From the cell containing the given text, extract its center point as (x, y) coordinate. 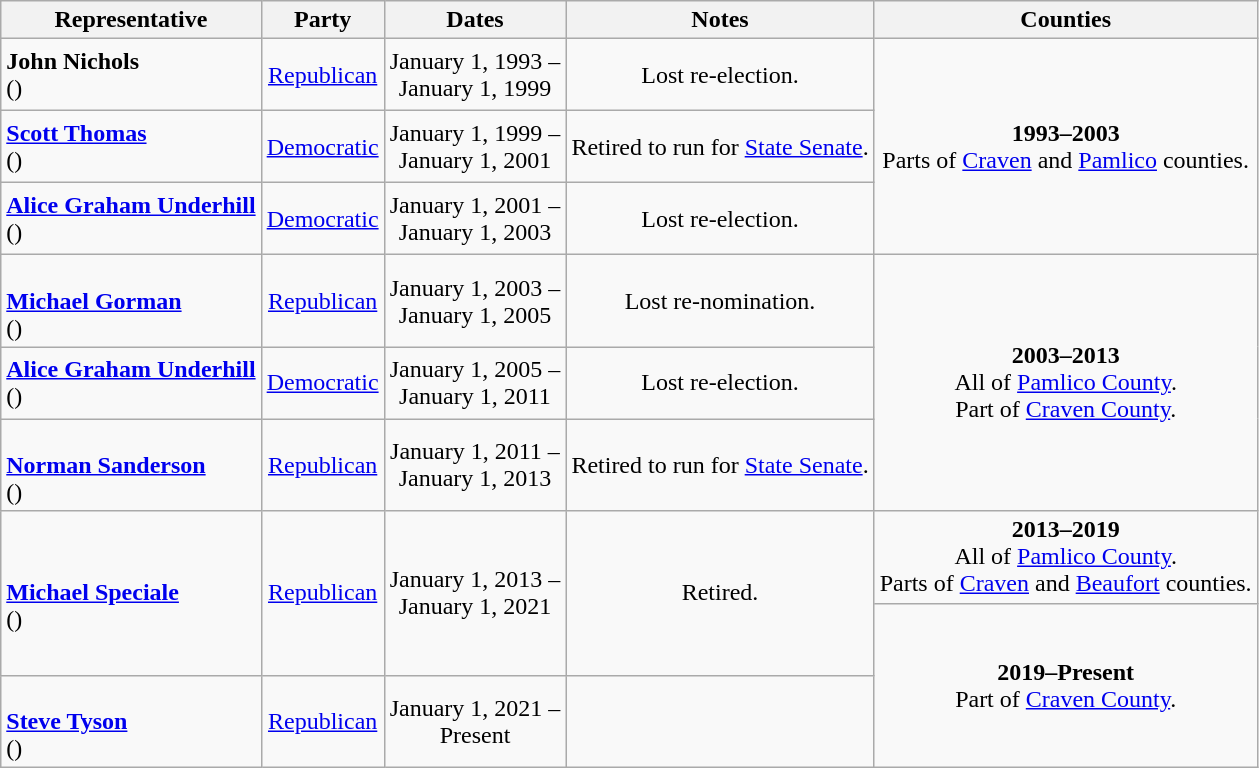
January 1, 1999 – January 1, 2001 (475, 147)
2003–2013 All of Pamlico County. Part of Craven County. (1066, 383)
January 1, 2005 – January 1, 2011 (475, 383)
Counties (1066, 20)
January 1, 2001 – January 1, 2003 (475, 219)
Steve Tyson() (131, 721)
2013–2019 All of Pamlico County. Parts of Craven and Beaufort counties. (1066, 557)
Retired. (720, 593)
Dates (475, 20)
January 1, 1993 – January 1, 1999 (475, 75)
Representative (131, 20)
Scott Thomas() (131, 147)
Notes (720, 20)
Michael Speciale() (131, 593)
January 1, 2013 – January 1, 2021 (475, 593)
January 1, 2011 – January 1, 2013 (475, 465)
Norman Sanderson() (131, 465)
John Nichols() (131, 75)
January 1, 2021 – Present (475, 721)
2019–Present Part of Craven County. (1066, 685)
Lost re-nomination. (720, 301)
January 1, 2003 – January 1, 2005 (475, 301)
Michael Gorman() (131, 301)
1993–2003 Parts of Craven and Pamlico counties. (1066, 147)
Party (322, 20)
